Return the [X, Y] coordinate for the center point of the cell that contains the specified text.  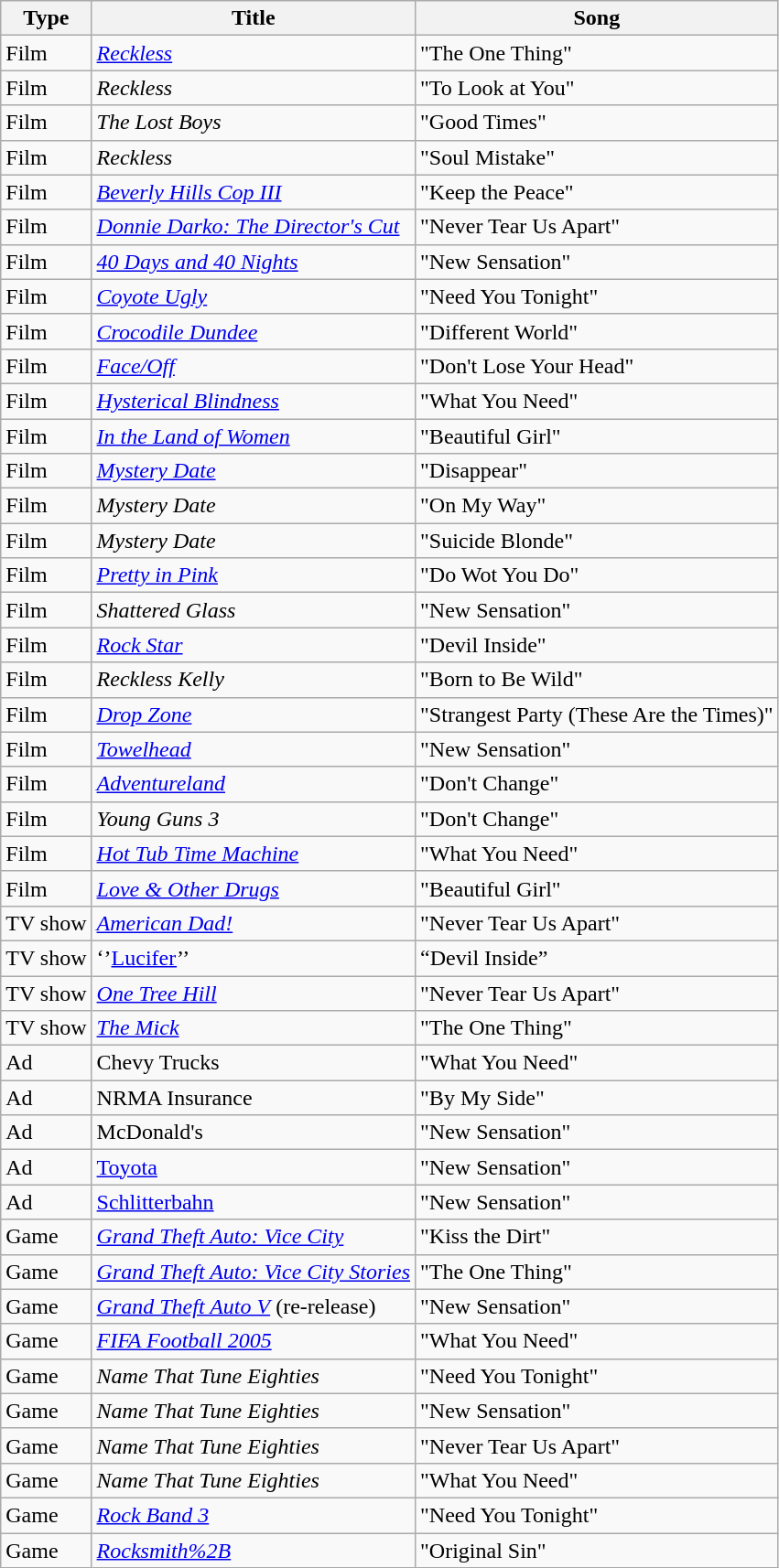
Coyote Ugly [253, 296]
"By My Side" [597, 1098]
Crocodile Dundee [253, 331]
"Good Times" [597, 123]
Towelhead [253, 749]
The Lost Boys [253, 123]
"Born to Be Wild" [597, 680]
"Disappear" [597, 471]
One Tree Hill [253, 993]
Toyota [253, 1167]
Schlitterbahn [253, 1202]
In the Land of Women [253, 436]
Type [46, 18]
40 Days and 40 Nights [253, 262]
"On My Way" [597, 506]
Face/Off [253, 366]
Grand Theft Auto V (re-release) [253, 1306]
"Different World" [597, 331]
Chevy Trucks [253, 1063]
"Don't Lose Your Head" [597, 366]
"Soul Mistake" [597, 157]
Song [597, 18]
"Do Wot You Do" [597, 575]
Rock Star [253, 645]
Grand Theft Auto: Vice City [253, 1237]
Pretty in Pink [253, 575]
"Devil Inside" [597, 645]
American Dad! [253, 923]
Rocksmith%2B [253, 1551]
Drop Zone [253, 714]
Hot Tub Time Machine [253, 854]
"Strangest Party (These Are the Times)" [597, 714]
FIFA Football 2005 [253, 1341]
‘’Lucifer’’ [253, 958]
McDonald's [253, 1133]
Reckless Kelly [253, 680]
Shattered Glass [253, 610]
Grand Theft Auto: Vice City Stories [253, 1272]
“Devil Inside” [597, 958]
The Mick [253, 1028]
Hysterical Blindness [253, 401]
"Original Sin" [597, 1551]
Love & Other Drugs [253, 888]
Young Guns 3 [253, 819]
"Suicide Blonde" [597, 541]
Adventureland [253, 784]
Donnie Darko: The Director's Cut [253, 227]
Rock Band 3 [253, 1515]
Title [253, 18]
NRMA Insurance [253, 1098]
Beverly Hills Cop III [253, 192]
"To Look at You" [597, 88]
"Keep the Peace" [597, 192]
"Kiss the Dirt" [597, 1237]
